Locate the cell with the specified text and output its (X, Y) center coordinate. 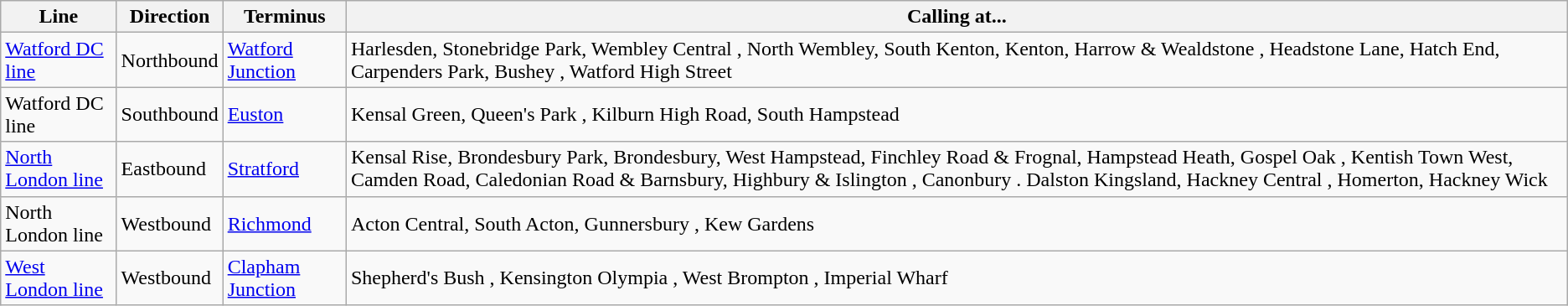
Shepherd's Bush , Kensington Olympia , West Brompton , Imperial Wharf (957, 278)
Calling at... (957, 17)
Acton Central, South Acton, Gunnersbury , Kew Gardens (957, 223)
Eastbound (169, 169)
West London line (59, 278)
Terminus (285, 17)
Line (59, 17)
Richmond (285, 223)
Stratford (285, 169)
Watford Junction (285, 60)
Northbound (169, 60)
Southbound (169, 114)
Direction (169, 17)
Clapham Junction (285, 278)
Kensal Green, Queen's Park , Kilburn High Road, South Hampstead (957, 114)
Euston (285, 114)
